Determine the [X, Y] coordinate at the center of the cell enclosing the given text.  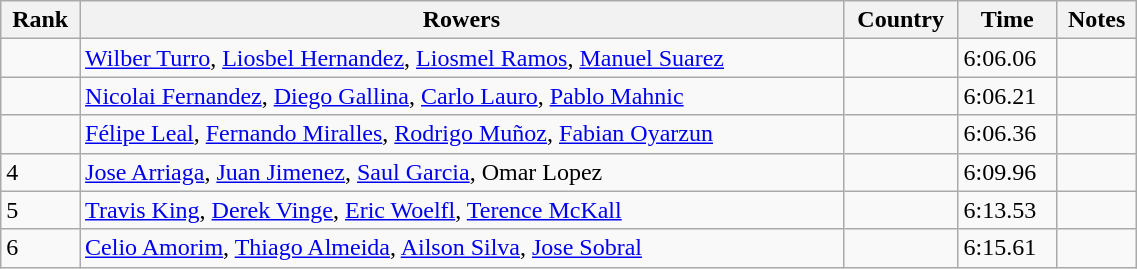
6:06.36 [1007, 134]
Time [1007, 20]
Jose Arriaga, Juan Jimenez, Saul Garcia, Omar Lopez [462, 172]
Rank [40, 20]
Nicolai Fernandez, Diego Gallina, Carlo Lauro, Pablo Mahnic [462, 96]
Wilber Turro, Liosbel Hernandez, Liosmel Ramos, Manuel Suarez [462, 58]
4 [40, 172]
Travis King, Derek Vinge, Eric Woelfl, Terence McKall [462, 210]
Country [900, 20]
Celio Amorim, Thiago Almeida, Ailson Silva, Jose Sobral [462, 248]
6:06.21 [1007, 96]
6:09.96 [1007, 172]
Notes [1096, 20]
5 [40, 210]
6:06.06 [1007, 58]
Félipe Leal, Fernando Miralles, Rodrigo Muñoz, Fabian Oyarzun [462, 134]
6 [40, 248]
6:13.53 [1007, 210]
Rowers [462, 20]
6:15.61 [1007, 248]
